Identify which cell holds the provided text, then report its [X, Y] central coordinate. 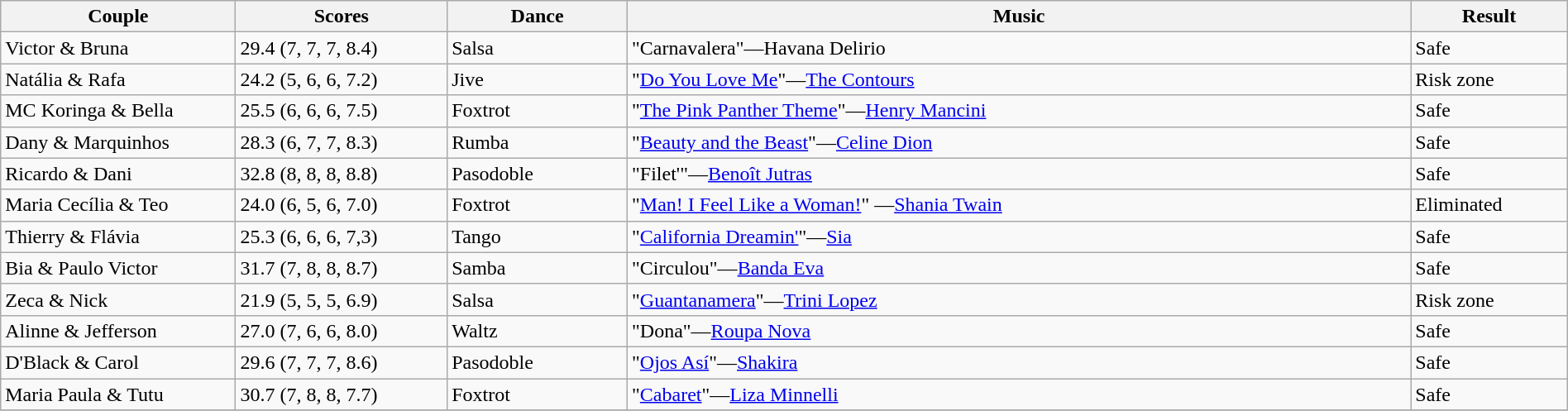
"The Pink Panther Theme"—Henry Mancini [1019, 111]
28.3 (6, 7, 7, 8.3) [342, 142]
25.5 (6, 6, 6, 7.5) [342, 111]
"Dona"—Roupa Nova [1019, 331]
"Circulou"—Banda Eva [1019, 268]
Dany & Marquinhos [118, 142]
29.4 (7, 7, 7, 8.4) [342, 48]
Couple [118, 17]
Natália & Rafa [118, 79]
"California Dreamin'"—Sia [1019, 237]
"Do You Love Me"—The Contours [1019, 79]
Samba [538, 268]
Alinne & Jefferson [118, 331]
Tango [538, 237]
"Guantanamera"—Trini Lopez [1019, 299]
"Man! I Feel Like a Woman!" —Shania Twain [1019, 205]
Victor & Bruna [118, 48]
Result [1489, 17]
Waltz [538, 331]
Maria Paula & Tutu [118, 394]
29.6 (7, 7, 7, 8.6) [342, 362]
Jive [538, 79]
Music [1019, 17]
"Ojos Así"—Shakira [1019, 362]
D'Black & Carol [118, 362]
"Carnavalera"—Havana Delirio [1019, 48]
Ricardo & Dani [118, 174]
"Filet'"—Benoît Jutras [1019, 174]
24.2 (5, 6, 6, 7.2) [342, 79]
Zeca & Nick [118, 299]
Bia & Paulo Victor [118, 268]
Thierry & Flávia [118, 237]
31.7 (7, 8, 8, 8.7) [342, 268]
Scores [342, 17]
"Cabaret"—Liza Minnelli [1019, 394]
25.3 (6, 6, 6, 7,3) [342, 237]
Dance [538, 17]
24.0 (6, 5, 6, 7.0) [342, 205]
"Beauty and the Beast"—Celine Dion [1019, 142]
30.7 (7, 8, 8, 7.7) [342, 394]
32.8 (8, 8, 8, 8.8) [342, 174]
Rumba [538, 142]
Maria Cecília & Teo [118, 205]
27.0 (7, 6, 6, 8.0) [342, 331]
Eliminated [1489, 205]
MC Koringa & Bella [118, 111]
21.9 (5, 5, 5, 6.9) [342, 299]
